Determine the (X, Y) coordinate at the center of the cell enclosing the given text.  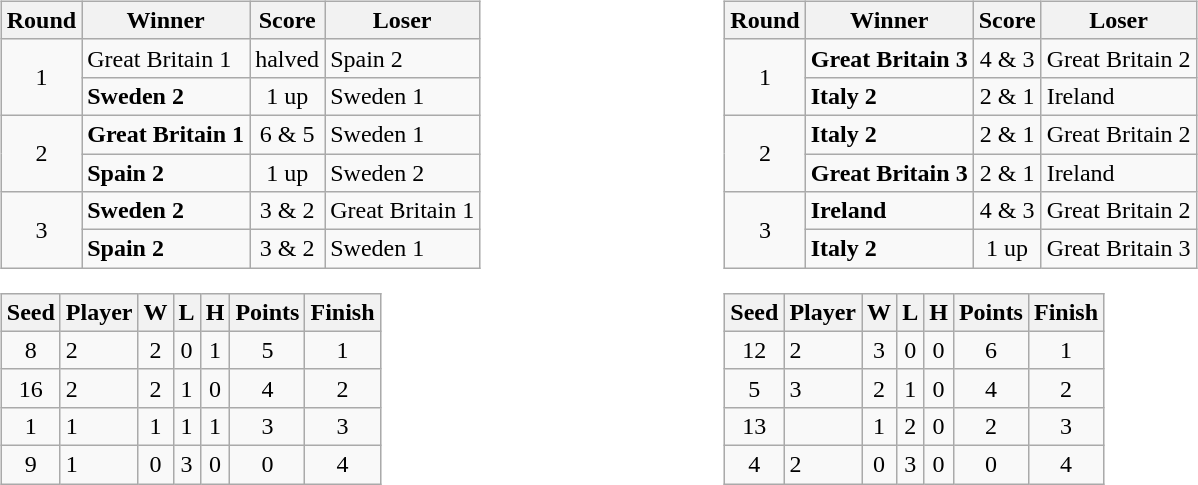
6 (990, 350)
12 (754, 350)
13 (754, 426)
6 & 5 (288, 134)
8 (30, 350)
halved (288, 58)
9 (30, 464)
16 (30, 388)
